Scan for the cell matching the given text and deliver its (x, y) coordinate at center. 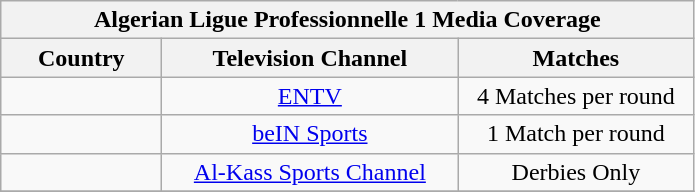
beIN Sports (310, 134)
Television Channel (310, 58)
Al-Kass Sports Channel (310, 172)
Matches (576, 58)
4 Matches per round (576, 96)
Algerian Ligue Professionnelle 1 Media Coverage (348, 20)
Derbies Only (576, 172)
ENTV (310, 96)
1 Match per round (576, 134)
Country (82, 58)
